From the cell containing the given text, extract its center point as (X, Y) coordinate. 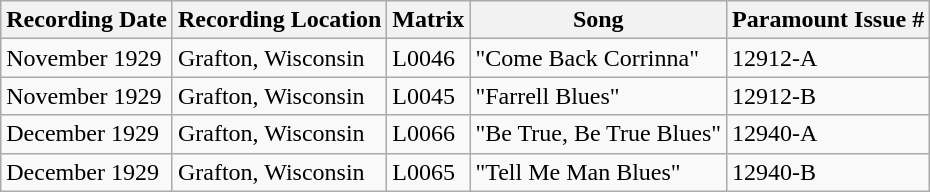
"Come Back Corrinna" (598, 58)
"Tell Me Man Blues" (598, 172)
12940-B (828, 172)
L0046 (428, 58)
"Be True, Be True Blues" (598, 134)
Song (598, 20)
Recording Date (87, 20)
12912-B (828, 96)
12912-A (828, 58)
"Farrell Blues" (598, 96)
L0066 (428, 134)
Matrix (428, 20)
12940-A (828, 134)
Paramount Issue # (828, 20)
Recording Location (279, 20)
L0065 (428, 172)
L0045 (428, 96)
